Locate the cell with the specified text and output its [x, y] center coordinate. 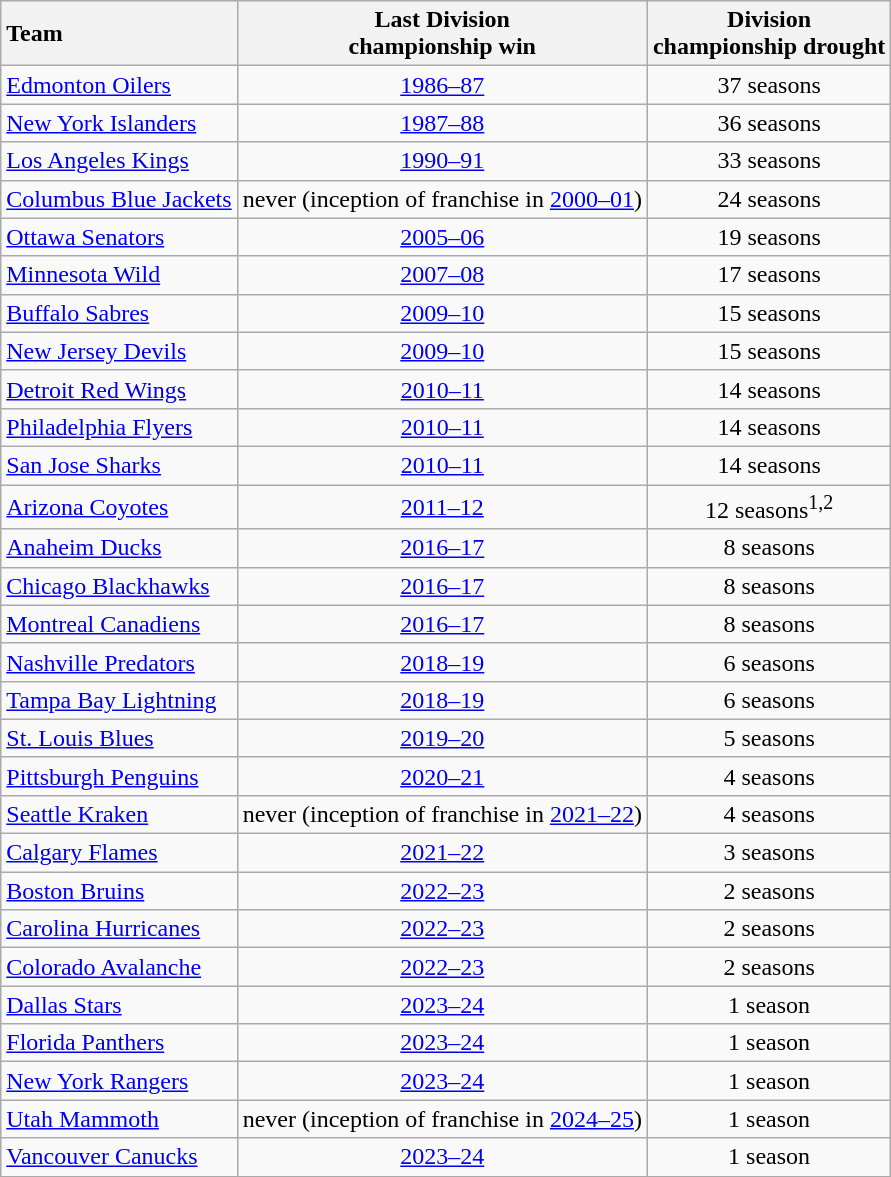
2011–12 [442, 506]
Los Angeles Kings [119, 161]
Colorado Avalanche [119, 967]
1987–88 [442, 123]
37 seasons [768, 85]
2021–22 [442, 853]
17 seasons [768, 275]
Seattle Kraken [119, 814]
never (inception of franchise in 2000–01) [442, 199]
Florida Panthers [119, 1043]
36 seasons [768, 123]
Utah Mammoth [119, 1119]
Chicago Blackhawks [119, 586]
1990–91 [442, 161]
Buffalo Sabres [119, 313]
San Jose Sharks [119, 465]
Divisionchampionship drought [768, 34]
Edmonton Oilers [119, 85]
New York Rangers [119, 1081]
never (inception of franchise in 2021–22) [442, 814]
Arizona Coyotes [119, 506]
Minnesota Wild [119, 275]
33 seasons [768, 161]
New Jersey Devils [119, 351]
Columbus Blue Jackets [119, 199]
Boston Bruins [119, 891]
Carolina Hurricanes [119, 929]
Ottawa Senators [119, 237]
2019–20 [442, 738]
2020–21 [442, 776]
St. Louis Blues [119, 738]
Anaheim Ducks [119, 548]
5 seasons [768, 738]
Vancouver Canucks [119, 1157]
3 seasons [768, 853]
Last Divisionchampionship win [442, 34]
Tampa Bay Lightning [119, 700]
2007–08 [442, 275]
Detroit Red Wings [119, 389]
19 seasons [768, 237]
1986–87 [442, 85]
Team [119, 34]
Pittsburgh Penguins [119, 776]
Calgary Flames [119, 853]
Nashville Predators [119, 662]
Philadelphia Flyers [119, 427]
never (inception of franchise in 2024–25) [442, 1119]
Dallas Stars [119, 1005]
12 seasons1,2 [768, 506]
New York Islanders [119, 123]
Montreal Canadiens [119, 624]
24 seasons [768, 199]
2005–06 [442, 237]
